For the text-containing cell, return its midpoint in [x, y] coordinate format. 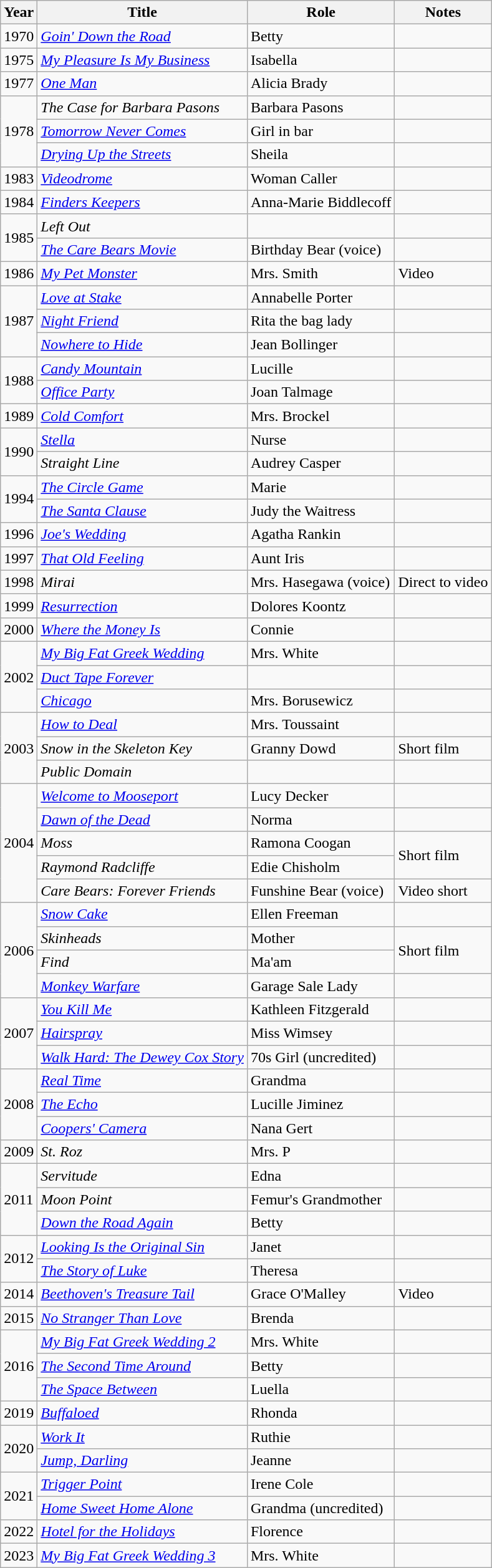
The Story of Luke [142, 1270]
Chicago [142, 701]
Agatha Rankin [321, 535]
1983 [19, 178]
2015 [19, 1318]
Buffaloed [142, 1413]
Mother [321, 938]
1997 [19, 558]
Down the Road Again [142, 1223]
Cold Comfort [142, 416]
2016 [19, 1365]
Garage Sale Lady [321, 985]
2008 [19, 1105]
Duct Tape Forever [142, 677]
1975 [19, 60]
Moon Point [142, 1199]
Find [142, 962]
Edna [321, 1176]
Love at Stake [142, 298]
Moss [142, 843]
Office Party [142, 392]
Rita the bag lady [321, 321]
My Pleasure Is My Business [142, 60]
The Case for Barbara Pasons [142, 107]
1977 [19, 84]
2012 [19, 1259]
You Kill Me [142, 1009]
Ruthie [321, 1436]
1988 [19, 380]
Marie [321, 487]
Video short [443, 891]
Janet [321, 1247]
Hairspray [142, 1033]
Mrs. Hasegawa (voice) [321, 582]
Mrs. Toussaint [321, 725]
Beethoven's Treasure Tail [142, 1294]
No Stranger Than Love [142, 1318]
2011 [19, 1199]
The Echo [142, 1105]
Edie Chisholm [321, 867]
Home Sweet Home Alone [142, 1508]
2002 [19, 677]
Irene Cole [321, 1484]
Isabella [321, 60]
1998 [19, 582]
Alicia Brady [321, 84]
1999 [19, 606]
2014 [19, 1294]
1985 [19, 238]
One Man [142, 84]
Ramona Coogan [321, 843]
1989 [19, 416]
Jeanne [321, 1461]
How to Deal [142, 725]
Sheila [321, 155]
The Care Bears Movie [142, 249]
Mrs. P [321, 1152]
Title [142, 12]
Monkey Warfare [142, 985]
Mrs. Smith [321, 273]
1990 [19, 452]
Night Friend [142, 321]
Nana Gert [321, 1128]
2000 [19, 629]
Care Bears: Forever Friends [142, 891]
Norma [321, 820]
Real Time [142, 1081]
Drying Up the Streets [142, 155]
2023 [19, 1556]
70s Girl (uncredited) [321, 1057]
Trigger Point [142, 1484]
Year [19, 12]
Raymond Radcliffe [142, 867]
Kathleen Fitzgerald [321, 1009]
Girl in bar [321, 131]
Ma'am [321, 962]
Mrs. Borusewicz [321, 701]
1987 [19, 321]
Luella [321, 1389]
2009 [19, 1152]
Nurse [321, 440]
2019 [19, 1413]
Role [321, 12]
Coopers' Camera [142, 1128]
My Big Fat Greek Wedding 2 [142, 1342]
My Big Fat Greek Wedding [142, 653]
Grace O'Malley [321, 1294]
Woman Caller [321, 178]
Granny Dowd [321, 748]
Mrs. Brockel [321, 416]
1978 [19, 131]
Florence [321, 1532]
Skinheads [142, 938]
Ellen Freeman [321, 914]
Straight Line [142, 463]
Jean Bollinger [321, 345]
That Old Feeling [142, 558]
Dawn of the Dead [142, 820]
Notes [443, 12]
1996 [19, 535]
Annabelle Porter [321, 298]
Theresa [321, 1270]
Looking Is the Original Sin [142, 1247]
Joe's Wedding [142, 535]
Connie [321, 629]
1984 [19, 202]
Direct to video [443, 582]
Finders Keepers [142, 202]
Grandma (uncredited) [321, 1508]
Aunt Iris [321, 558]
St. Roz [142, 1152]
2020 [19, 1448]
2003 [19, 748]
Rhonda [321, 1413]
Snow in the Skeleton Key [142, 748]
The Santa Clause [142, 511]
Servitude [142, 1176]
Where the Money Is [142, 629]
Videodrome [142, 178]
Miss Wimsey [321, 1033]
Work It [142, 1436]
2022 [19, 1532]
Stella [142, 440]
Mirai [142, 582]
2004 [19, 843]
1970 [19, 36]
Judy the Waitress [321, 511]
2021 [19, 1496]
Joan Talmage [321, 392]
Welcome to Mooseport [142, 796]
Brenda [321, 1318]
My Big Fat Greek Wedding 3 [142, 1556]
Goin' Down the Road [142, 36]
2007 [19, 1033]
1986 [19, 273]
Resurrection [142, 606]
Lucille Jiminez [321, 1105]
Femur's Grandmother [321, 1199]
Audrey Casper [321, 463]
Lucille [321, 369]
The Space Between [142, 1389]
2006 [19, 950]
Dolores Koontz [321, 606]
Lucy Decker [321, 796]
1994 [19, 499]
Left Out [142, 226]
Snow Cake [142, 914]
Birthday Bear (voice) [321, 249]
Barbara Pasons [321, 107]
My Pet Monster [142, 273]
Funshine Bear (voice) [321, 891]
The Second Time Around [142, 1365]
Grandma [321, 1081]
Candy Mountain [142, 369]
Jump, Darling [142, 1461]
Public Domain [142, 772]
Tomorrow Never Comes [142, 131]
Hotel for the Holidays [142, 1532]
Anna-Marie Biddlecoff [321, 202]
Nowhere to Hide [142, 345]
Walk Hard: The Dewey Cox Story [142, 1057]
The Circle Game [142, 487]
